From the cell containing the given text, extract its center point as (X, Y) coordinate. 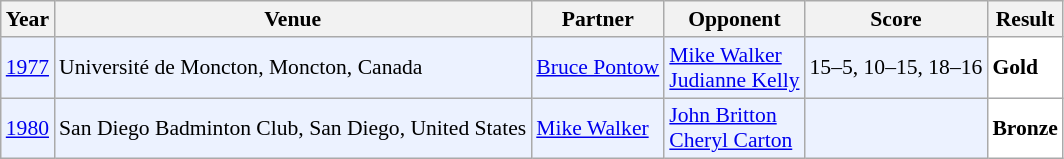
John Britton Cheryl Carton (734, 128)
Université de Moncton, Moncton, Canada (292, 68)
Result (1025, 19)
Gold (1025, 68)
Year (28, 19)
Opponent (734, 19)
1980 (28, 128)
San Diego Badminton Club, San Diego, United States (292, 128)
Mike Walker (598, 128)
Bronze (1025, 128)
Venue (292, 19)
Mike Walker Judianne Kelly (734, 68)
Bruce Pontow (598, 68)
Partner (598, 19)
1977 (28, 68)
Score (896, 19)
15–5, 10–15, 18–16 (896, 68)
